Capture the cell that displays the provided text and extract its [X, Y] central coordinate. 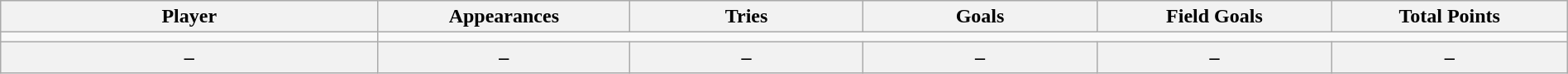
Field Goals [1214, 17]
Goals [979, 17]
Total Points [1449, 17]
Appearances [504, 17]
Tries [746, 17]
Player [189, 17]
